Find where the given text appears and provide that cell's center as [x, y] coordinate. 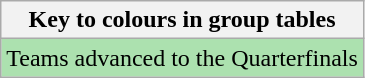
Key to colours in group tables [182, 20]
Teams advanced to the Quarterfinals [182, 58]
